Identify which cell holds the provided text, then report its [x, y] central coordinate. 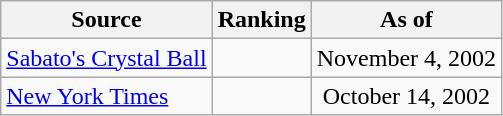
November 4, 2002 [406, 58]
Ranking [262, 20]
New York Times [106, 96]
October 14, 2002 [406, 96]
As of [406, 20]
Sabato's Crystal Ball [106, 58]
Source [106, 20]
